Return [x, y] of the center of cell containing provided text 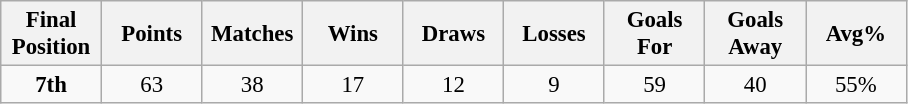
Goals Away [756, 34]
Wins [354, 34]
Draws [454, 34]
38 [252, 85]
9 [554, 85]
Goals For [654, 34]
63 [152, 85]
12 [454, 85]
40 [756, 85]
Losses [554, 34]
Matches [252, 34]
17 [354, 85]
Points [152, 34]
7th [52, 85]
Final Position [52, 34]
55% [856, 85]
59 [654, 85]
Avg% [856, 34]
